Return [x, y] of the center of cell containing provided text 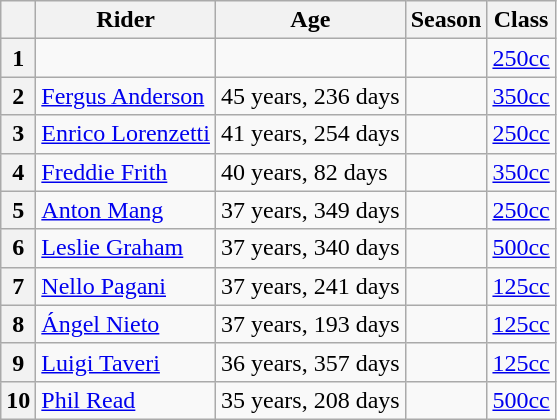
5 [18, 210]
1 [18, 58]
45 years, 236 days [310, 96]
Anton Mang [126, 210]
Ángel Nieto [126, 324]
10 [18, 400]
41 years, 254 days [310, 134]
35 years, 208 days [310, 400]
Season [446, 20]
3 [18, 134]
2 [18, 96]
Enrico Lorenzetti [126, 134]
Fergus Anderson [126, 96]
40 years, 82 days [310, 172]
Nello Pagani [126, 286]
37 years, 349 days [310, 210]
6 [18, 248]
7 [18, 286]
9 [18, 362]
37 years, 340 days [310, 248]
36 years, 357 days [310, 362]
Class [521, 20]
Luigi Taveri [126, 362]
4 [18, 172]
37 years, 193 days [310, 324]
Leslie Graham [126, 248]
8 [18, 324]
37 years, 241 days [310, 286]
Phil Read [126, 400]
Freddie Frith [126, 172]
Rider [126, 20]
Age [310, 20]
